Identify which cell holds the provided text, then report its [x, y] central coordinate. 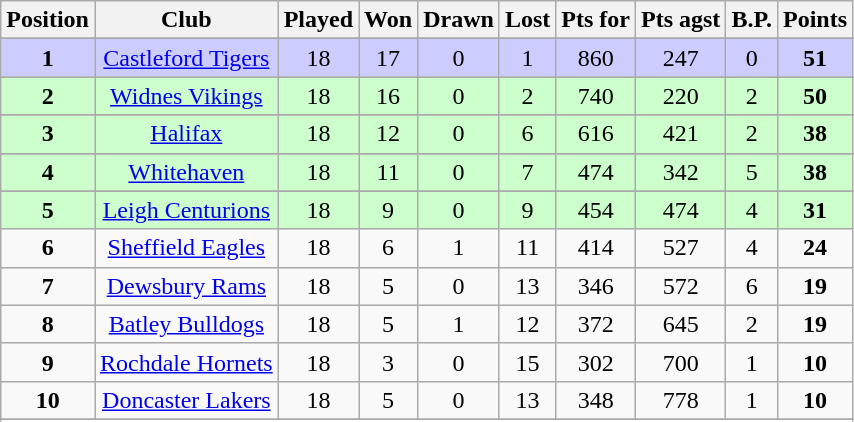
8 [48, 324]
24 [814, 248]
Pts for [596, 20]
220 [681, 96]
Played [318, 20]
Whitehaven [186, 172]
414 [596, 248]
50 [814, 96]
15 [527, 362]
Position [48, 20]
Widnes Vikings [186, 96]
Doncaster Lakers [186, 400]
Rochdale Hornets [186, 362]
860 [596, 58]
527 [681, 248]
B.P. [752, 20]
348 [596, 400]
Points [814, 20]
740 [596, 96]
Castleford Tigers [186, 58]
346 [596, 286]
342 [681, 172]
Lost [527, 20]
16 [388, 96]
247 [681, 58]
616 [596, 134]
Drawn [459, 20]
Sheffield Eagles [186, 248]
51 [814, 58]
Club [186, 20]
Pts agst [681, 20]
Won [388, 20]
778 [681, 400]
421 [681, 134]
Halifax [186, 134]
Batley Bulldogs [186, 324]
Dewsbury Rams [186, 286]
Leigh Centurions [186, 210]
31 [814, 210]
302 [596, 362]
572 [681, 286]
700 [681, 362]
645 [681, 324]
454 [596, 210]
17 [388, 58]
372 [596, 324]
